Identify which cell holds the provided text, then report its (X, Y) central coordinate. 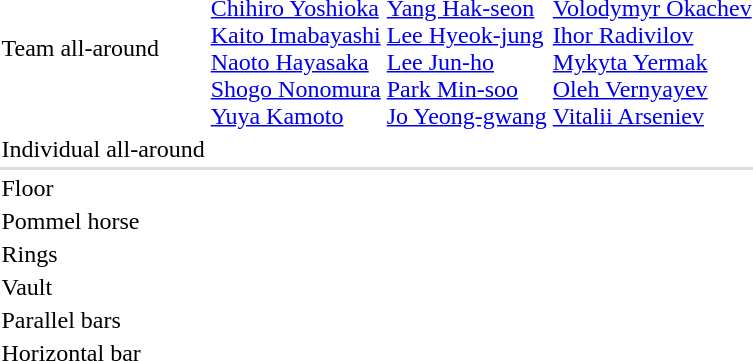
Parallel bars (103, 320)
Vault (103, 287)
Floor (103, 188)
Pommel horse (103, 221)
Rings (103, 254)
Individual all-around (103, 149)
